Detect which cell encompasses the target text, then output its (X, Y) center coordinate. 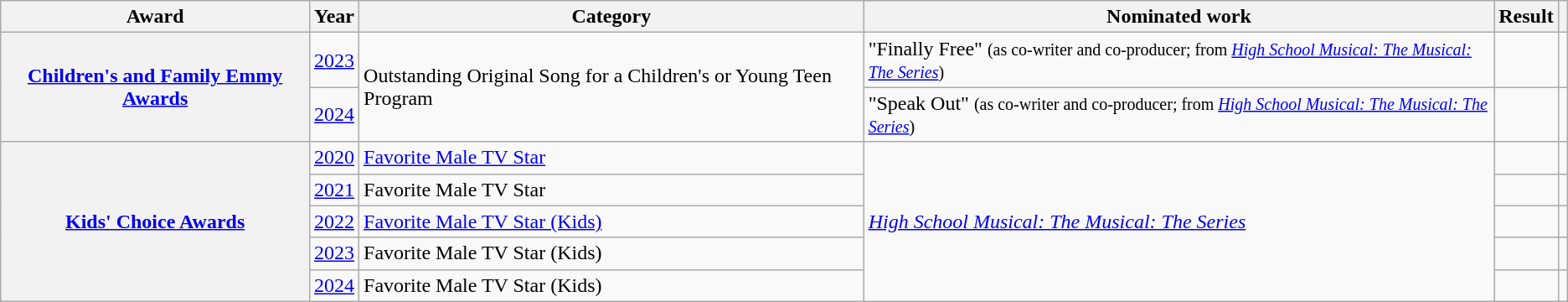
Result (1526, 17)
Kids' Choice Awards (156, 221)
High School Musical: The Musical: The Series (1179, 221)
"Finally Free" (as co-writer and co-producer; from High School Musical: The Musical: The Series) (1179, 60)
Category (611, 17)
Nominated work (1179, 17)
Children's and Family Emmy Awards (156, 87)
Year (333, 17)
2020 (333, 158)
2021 (333, 190)
Award (156, 17)
Outstanding Original Song for a Children's or Young Teen Program (611, 87)
"Speak Out" (as co-writer and co-producer; from High School Musical: The Musical: The Series) (1179, 114)
2022 (333, 221)
